Return the [X, Y] coordinate for the center point of the cell that contains the specified text.  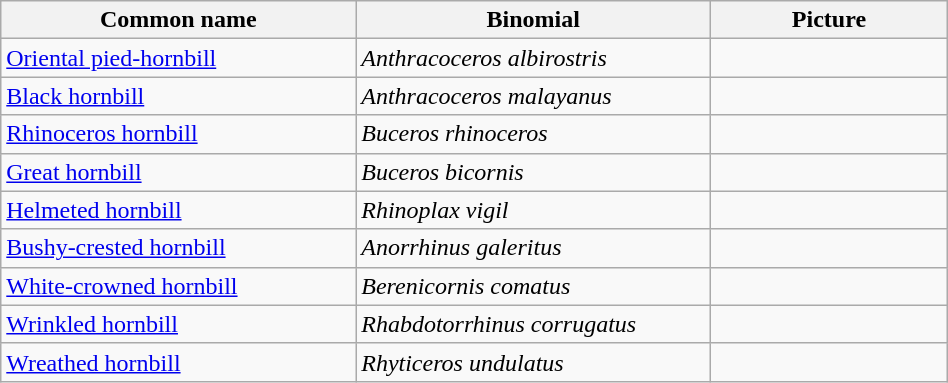
Anthracoceros malayanus [534, 96]
Common name [178, 20]
Oriental pied-hornbill [178, 58]
Buceros bicornis [534, 172]
Great hornbill [178, 172]
Anthracoceros albirostris [534, 58]
Anorrhinus galeritus [534, 248]
Picture [830, 20]
Rhyticeros undulatus [534, 362]
Berenicornis comatus [534, 286]
Wrinkled hornbill [178, 324]
Black hornbill [178, 96]
White-crowned hornbill [178, 286]
Rhabdotorrhinus corrugatus [534, 324]
Bushy-crested hornbill [178, 248]
Wreathed hornbill [178, 362]
Rhinoceros hornbill [178, 134]
Buceros rhinoceros [534, 134]
Binomial [534, 20]
Rhinoplax vigil [534, 210]
Helmeted hornbill [178, 210]
